Determine the (x, y) coordinate at the center of the cell enclosing the given text.  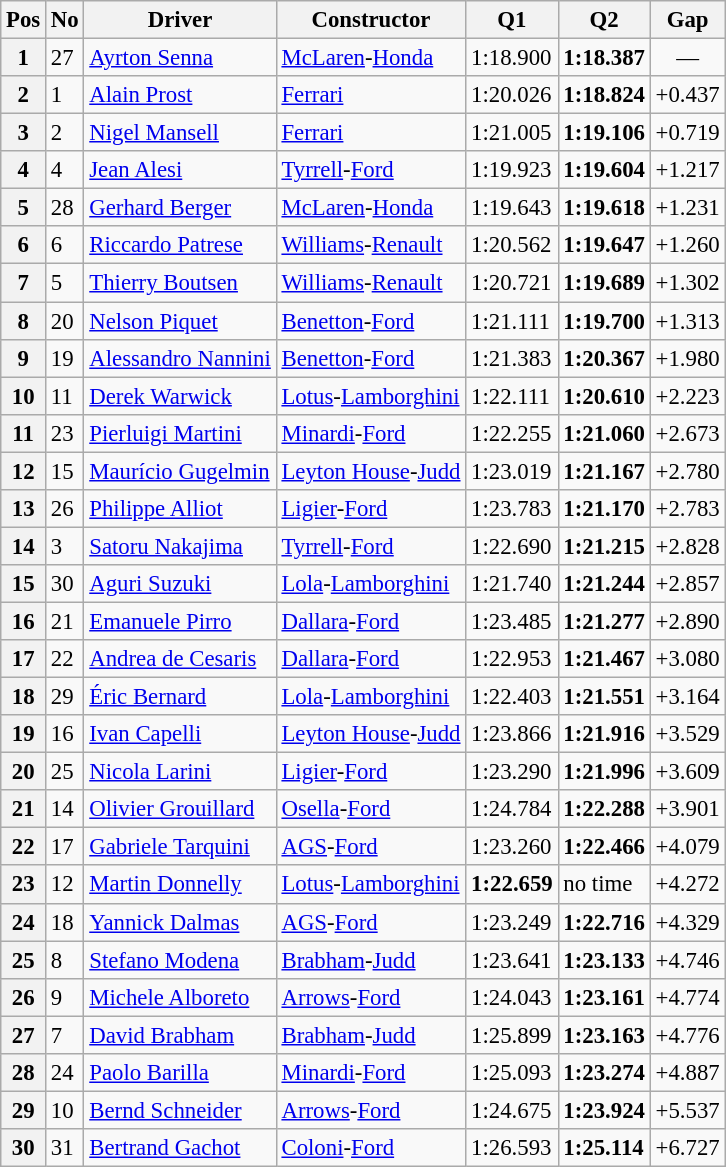
1:19.604 (604, 170)
+2.223 (688, 396)
1:21.244 (604, 584)
1:22.716 (604, 922)
— (688, 58)
Gabriele Tarquini (180, 847)
+1.313 (688, 321)
Riccardo Patrese (180, 245)
1:23.019 (512, 471)
1:20.026 (512, 95)
+2.857 (688, 584)
1:19.700 (604, 321)
1:21.167 (604, 471)
Andrea de Cesaris (180, 659)
+1.231 (688, 208)
1:21.916 (604, 734)
Q1 (512, 20)
1:19.689 (604, 283)
Aguri Suzuki (180, 584)
1:21.996 (604, 772)
1:20.721 (512, 283)
Pos (24, 20)
1:18.824 (604, 95)
1:23.133 (604, 960)
+0.719 (688, 133)
1:24.784 (512, 809)
1:21.005 (512, 133)
+3.164 (688, 697)
1:21.383 (512, 358)
1:22.690 (512, 546)
no time (604, 885)
+2.890 (688, 621)
1:23.866 (512, 734)
1:22.659 (512, 885)
Nelson Piquet (180, 321)
31 (65, 1148)
1:21.170 (604, 509)
Gerhard Berger (180, 208)
+4.774 (688, 997)
1:23.783 (512, 509)
+3.901 (688, 809)
Constructor (371, 20)
+0.437 (688, 95)
Ayrton Senna (180, 58)
+3.609 (688, 772)
+4.329 (688, 922)
+2.673 (688, 433)
Nigel Mansell (180, 133)
1:23.274 (604, 1073)
Stefano Modena (180, 960)
1:19.643 (512, 208)
+3.080 (688, 659)
Derek Warwick (180, 396)
+4.272 (688, 885)
1:21.551 (604, 697)
1:25.093 (512, 1073)
Yannick Dalmas (180, 922)
1:24.043 (512, 997)
Q2 (604, 20)
Osella-Ford (371, 809)
1:21.467 (604, 659)
+6.727 (688, 1148)
Satoru Nakajima (180, 546)
+4.079 (688, 847)
1:24.675 (512, 1110)
1:21.277 (604, 621)
Gap (688, 20)
1:20.610 (604, 396)
13 (24, 509)
1:23.260 (512, 847)
Thierry Boutsen (180, 283)
1:23.161 (604, 997)
Jean Alesi (180, 170)
Emanuele Pirro (180, 621)
1:18.387 (604, 58)
+1.217 (688, 170)
1:21.060 (604, 433)
+3.529 (688, 734)
1:21.111 (512, 321)
Nicola Larini (180, 772)
1:25.114 (604, 1148)
1:19.618 (604, 208)
+4.746 (688, 960)
Driver (180, 20)
+1.302 (688, 283)
1:22.288 (604, 809)
Bernd Schneider (180, 1110)
Michele Alboreto (180, 997)
+2.828 (688, 546)
+4.776 (688, 1035)
+1.980 (688, 358)
1:19.647 (604, 245)
+4.887 (688, 1073)
1:23.290 (512, 772)
Alain Prost (180, 95)
Martin Donnelly (180, 885)
1:21.215 (604, 546)
1:22.255 (512, 433)
+2.783 (688, 509)
Pierluigi Martini (180, 433)
Philippe Alliot (180, 509)
1:19.106 (604, 133)
Maurício Gugelmin (180, 471)
1:26.593 (512, 1148)
Bertrand Gachot (180, 1148)
1:22.403 (512, 697)
1:18.900 (512, 58)
1:20.562 (512, 245)
Olivier Grouillard (180, 809)
+2.780 (688, 471)
David Brabham (180, 1035)
1:20.367 (604, 358)
Coloni-Ford (371, 1148)
+1.260 (688, 245)
1:23.249 (512, 922)
Ivan Capelli (180, 734)
1:22.953 (512, 659)
1:23.485 (512, 621)
1:19.923 (512, 170)
1:23.641 (512, 960)
1:23.163 (604, 1035)
1:23.924 (604, 1110)
1:22.466 (604, 847)
Alessandro Nannini (180, 358)
+5.537 (688, 1110)
1:22.111 (512, 396)
Paolo Barilla (180, 1073)
1:21.740 (512, 584)
Éric Bernard (180, 697)
No (65, 20)
1:25.899 (512, 1035)
